For the text-containing cell, return its midpoint in (x, y) coordinate format. 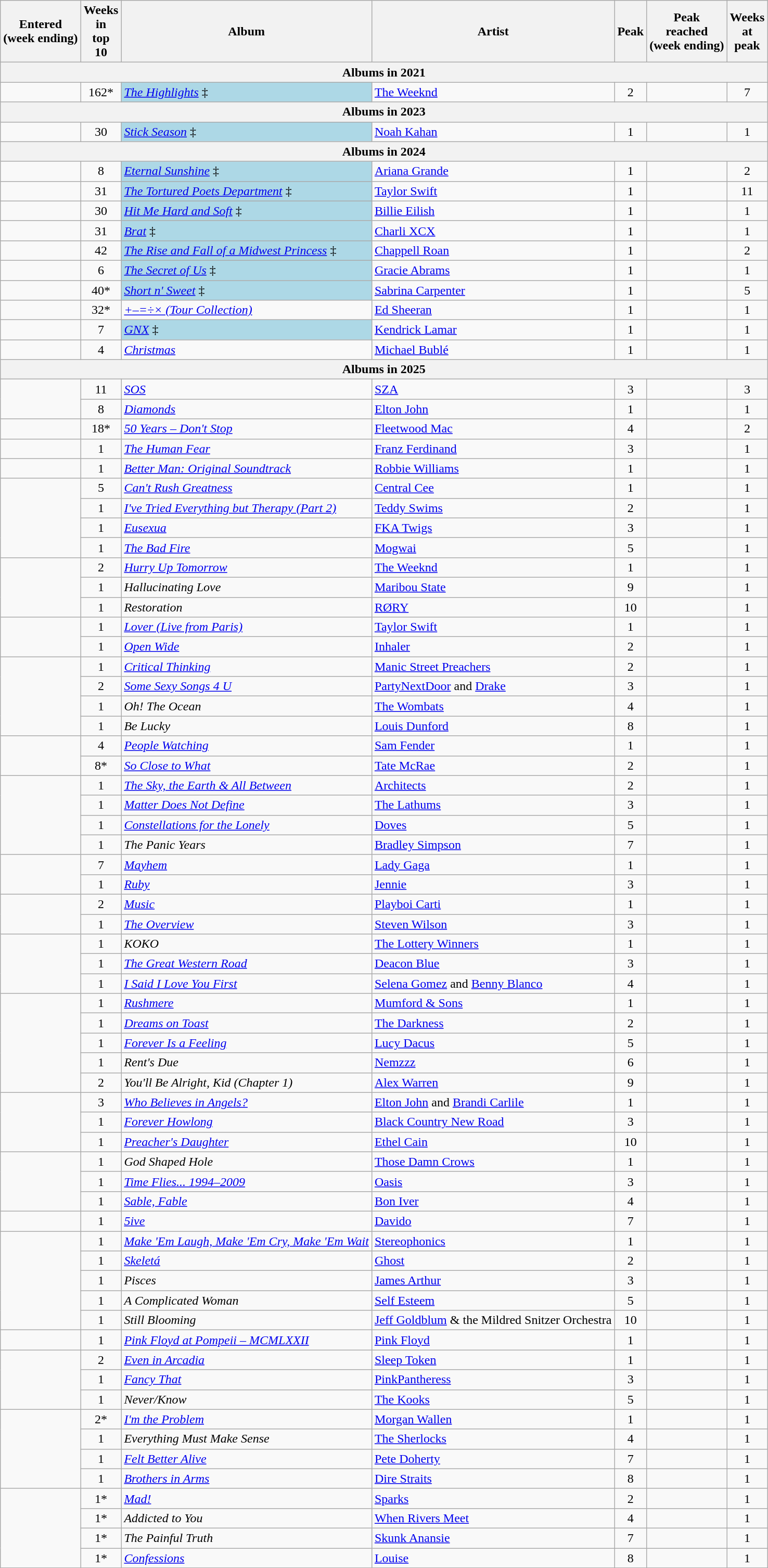
The Overview (247, 924)
People Watching (247, 746)
The Painful Truth (247, 1538)
Albums in 2023 (384, 112)
Alex Warren (493, 1082)
42 (101, 250)
Doves (493, 825)
The Highlights ‡ (247, 92)
PartyNextDoor and Drake (493, 686)
I've Tried Everything but Therapy (Part 2) (247, 508)
Constellations for the Lonely (247, 825)
The Darkness (493, 1023)
Bon Iver (493, 1201)
Dreams on Toast (247, 1023)
The Great Western Road (247, 964)
Preacher's Daughter (247, 1142)
RØRY (493, 607)
Matter Does Not Define (247, 805)
Critical Thinking (247, 667)
I'm the Problem (247, 1419)
Pisces (247, 1281)
Make 'Em Laugh, Make 'Em Cry, Make 'Em Wait (247, 1241)
FKA Twigs (493, 528)
32* (101, 310)
Kendrick Lamar (493, 330)
Forever Howlong (247, 1122)
Franz Ferdinand (493, 449)
Lady Gaga (493, 864)
Lucy Dacus (493, 1043)
Ruby (247, 884)
Bradley Simpson (493, 845)
Sam Fender (493, 746)
Christmas (247, 350)
Black Country New Road (493, 1122)
SOS (247, 389)
Better Man: Original Soundtrack (247, 468)
Elton John and Brandi Carlile (493, 1102)
Teddy Swims (493, 508)
Inhaler (493, 647)
Self Esteem (493, 1301)
Still Blooming (247, 1320)
Mogwai (493, 547)
Elton John (493, 409)
Central Cee (493, 488)
Albums in 2025 (384, 369)
Can't Rush Greatness (247, 488)
Jeff Goldblum & the Mildred Snitzer Orchestra (493, 1320)
The Sherlocks (493, 1439)
Deacon Blue (493, 964)
Chappell Roan (493, 250)
Maribou State (493, 587)
8* (101, 766)
The Tortured Poets Department ‡ (247, 191)
Open Wide (247, 647)
Skunk Anansie (493, 1538)
The Lottery Winners (493, 944)
The Bad Fire (247, 547)
Stereophonics (493, 1241)
40* (101, 290)
Manic Street Preachers (493, 667)
2* (101, 1419)
Stick Season ‡ (247, 132)
Sabrina Carpenter (493, 290)
Jennie (493, 884)
Artist (493, 31)
GNX ‡ (247, 330)
Brothers in Arms (247, 1478)
Pink Floyd at Pompeii – MCMLXXII (247, 1340)
Ariana Grande (493, 171)
Peak (631, 31)
Selena Gomez and Benny Blanco (493, 984)
Forever Is a Feeling (247, 1043)
Pink Floyd (493, 1340)
Music (247, 904)
Sleep Token (493, 1360)
Some Sexy Songs 4 U (247, 686)
The Secret of Us ‡ (247, 270)
50 Years – Don't Stop (247, 429)
Who Believes in Angels? (247, 1102)
Sparks (493, 1498)
PinkPantheress (493, 1380)
Albums in 2021 (384, 72)
Charli XCX (493, 231)
Entered (week ending) (41, 31)
18* (101, 429)
Mayhem (247, 864)
Billie Eilish (493, 211)
Robbie Williams (493, 468)
Ghost (493, 1261)
Lover (Live from Paris) (247, 627)
Confessions (247, 1558)
The Panic Years (247, 845)
Oh! The Ocean (247, 706)
Steven Wilson (493, 924)
So Close to What (247, 766)
God Shaped Hole (247, 1162)
Davido (493, 1221)
The Rise and Fall of a Midwest Princess ‡ (247, 250)
James Arthur (493, 1281)
Morgan Wallen (493, 1419)
The Sky, the Earth & All Between (247, 785)
Rent's Due (247, 1063)
A Complicated Woman (247, 1301)
KOKO (247, 944)
Noah Kahan (493, 132)
Brat ‡ (247, 231)
Never/Know (247, 1399)
Fleetwood Mac (493, 429)
The Human Fear (247, 449)
Tate McRae (493, 766)
162* (101, 92)
Addicted to You (247, 1518)
Everything Must Make Sense (247, 1439)
Skeletá (247, 1261)
Playboi Carti (493, 904)
Louise (493, 1558)
Ethel Cain (493, 1142)
I Said I Love You First (247, 984)
The Lathums (493, 805)
+–=÷× (Tour Collection) (247, 310)
The Kooks (493, 1399)
Diamonds (247, 409)
Those Damn Crows (493, 1162)
Hit Me Hard and Soft ‡ (247, 211)
5ive (247, 1221)
Hallucinating Love (247, 587)
Mumford & Sons (493, 1003)
Be Lucky (247, 726)
Felt Better Alive (247, 1459)
Sable, Fable (247, 1201)
Weeksatpeak (747, 31)
Weeksintop10 (101, 31)
Louis Dunford (493, 726)
Architects (493, 785)
Eternal Sunshine ‡ (247, 171)
Hurry Up Tomorrow (247, 567)
Album (247, 31)
Time Flies... 1994–2009 (247, 1181)
Even in Arcadia (247, 1360)
Ed Sheeran (493, 310)
Pete Doherty (493, 1459)
Eusexua (247, 528)
The Wombats (493, 706)
Albums in 2024 (384, 151)
You'll Be Alright, Kid (Chapter 1) (247, 1082)
Short n' Sweet ‡ (247, 290)
Nemzzz (493, 1063)
Michael Bublé (493, 350)
Mad! (247, 1498)
Rushmere (247, 1003)
Gracie Abrams (493, 270)
SZA (493, 389)
Restoration (247, 607)
When Rivers Meet (493, 1518)
Oasis (493, 1181)
Dire Straits (493, 1478)
Fancy That (247, 1380)
Peakreached (week ending) (687, 31)
